Detect which cell encompasses the target text, then output its (x, y) center coordinate. 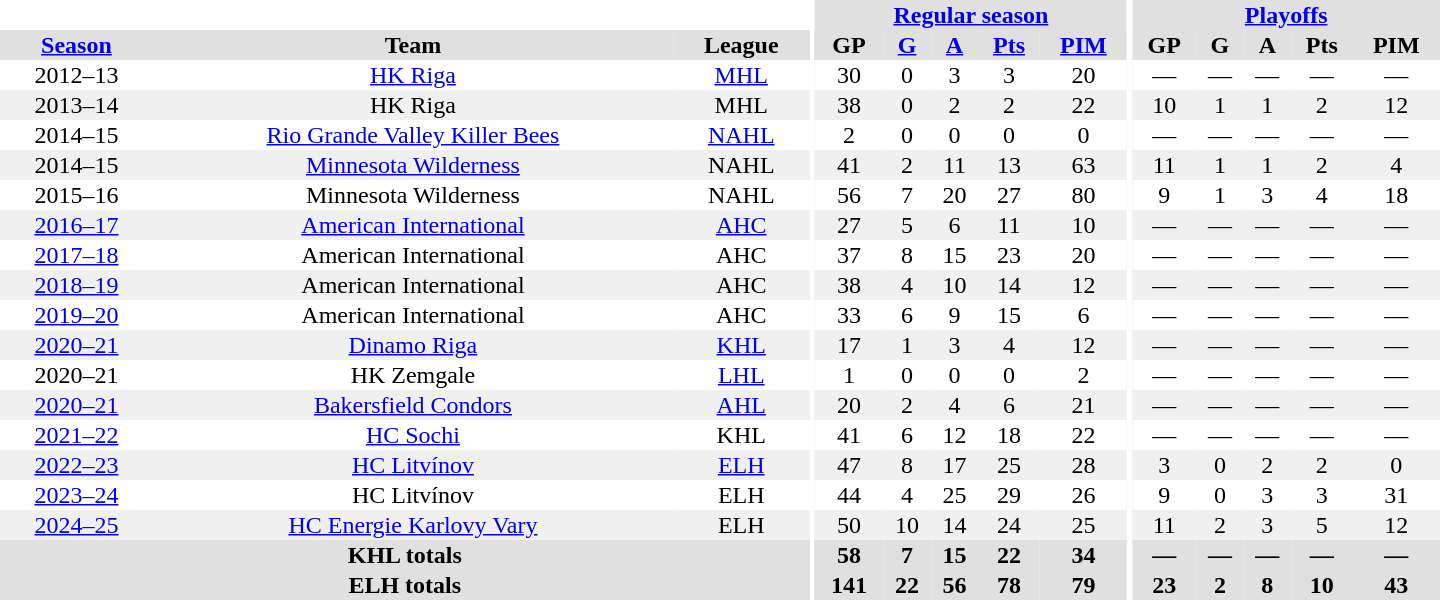
League (742, 45)
33 (850, 315)
26 (1084, 495)
34 (1084, 555)
141 (850, 585)
HC Sochi (413, 435)
13 (1009, 165)
2023–24 (76, 495)
58 (850, 555)
47 (850, 465)
Team (413, 45)
2015–16 (76, 195)
Regular season (971, 15)
63 (1084, 165)
Rio Grande Valley Killer Bees (413, 135)
2013–14 (76, 105)
37 (850, 255)
Dinamo Riga (413, 345)
21 (1084, 405)
2019–20 (76, 315)
28 (1084, 465)
78 (1009, 585)
79 (1084, 585)
29 (1009, 495)
80 (1084, 195)
HK Zemgale (413, 375)
Bakersfield Condors (413, 405)
50 (850, 525)
Season (76, 45)
44 (850, 495)
2021–22 (76, 435)
2017–18 (76, 255)
31 (1396, 495)
2016–17 (76, 225)
HC Energie Karlovy Vary (413, 525)
30 (850, 75)
AHL (742, 405)
KHL totals (404, 555)
24 (1009, 525)
43 (1396, 585)
2024–25 (76, 525)
2022–23 (76, 465)
Playoffs (1286, 15)
2012–13 (76, 75)
LHL (742, 375)
2018–19 (76, 285)
ELH totals (404, 585)
